Extract the [x, y] coordinate from the center of the cell holding the provided text.  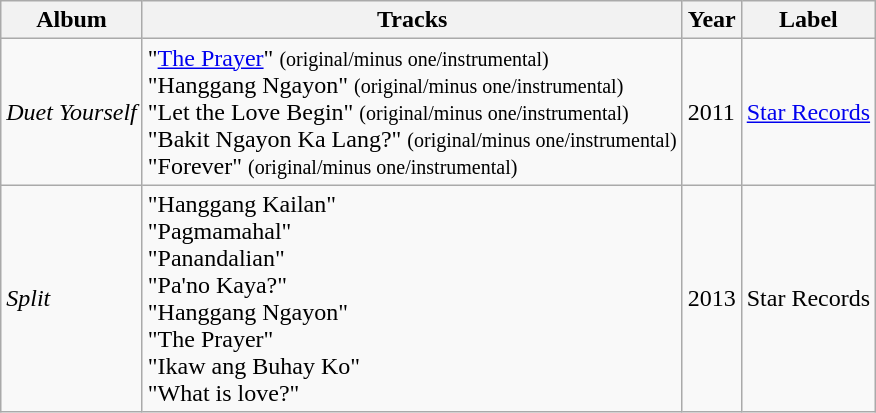
2013 [712, 298]
2011 [712, 112]
Album [72, 20]
Label [808, 20]
Split [72, 298]
Tracks [412, 20]
Year [712, 20]
"Hanggang Kailan" "Pagmamahal" "Panandalian" "Pa'no Kaya?" "Hanggang Ngayon" "The Prayer" "Ikaw ang Buhay Ko" "What is love?" [412, 298]
Duet Yourself [72, 112]
